Search for the cell housing the specified text and yield its (x, y) center coordinate. 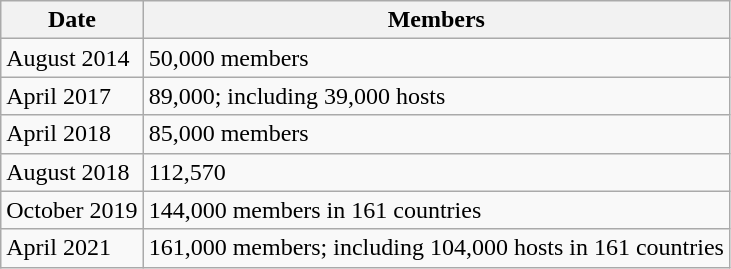
50,000 members (436, 58)
August 2014 (72, 58)
April 2021 (72, 248)
April 2017 (72, 96)
144,000 members in 161 countries (436, 210)
August 2018 (72, 172)
October 2019 (72, 210)
Date (72, 20)
89,000; including 39,000 hosts (436, 96)
April 2018 (72, 134)
161,000 members; including 104,000 hosts in 161 countries (436, 248)
112,570 (436, 172)
Members (436, 20)
85,000 members (436, 134)
